Search for the cell housing the specified text and yield its [x, y] center coordinate. 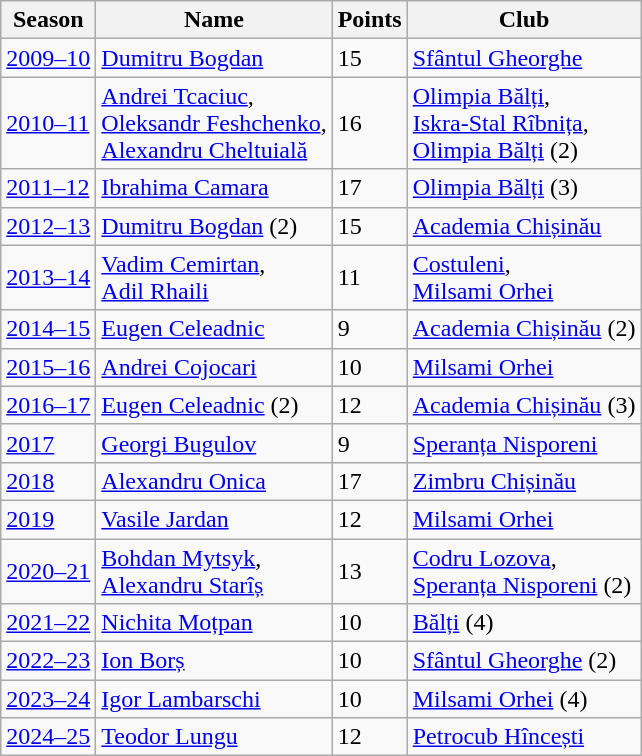
Dumitru Bogdan [214, 58]
2023–24 [48, 699]
Speranța Nisporeni [524, 443]
2014–15 [48, 329]
Milsami Orhei (4) [524, 699]
2021–22 [48, 623]
Teodor Lungu [214, 737]
2024–25 [48, 737]
Sfântul Gheorghe (2) [524, 661]
2015–16 [48, 367]
2016–17 [48, 405]
2017 [48, 443]
Codru Lozova,Speranța Nisporeni (2) [524, 570]
Ibrahima Camara [214, 188]
2020–21 [48, 570]
Alexandru Onica [214, 481]
11 [370, 278]
16 [370, 123]
Academia Chișinău [524, 226]
Andrei Cojocari [214, 367]
2010–11 [48, 123]
2022–23 [48, 661]
Nichita Moțpan [214, 623]
Andrei Tcaciuc, Oleksandr Feshchenko, Alexandru Cheltuială [214, 123]
13 [370, 570]
Georgi Bugulov [214, 443]
Eugen Celeadnic (2) [214, 405]
Vasile Jardan [214, 519]
Costuleni,Milsami Orhei [524, 278]
Ion Borș [214, 661]
2009–10 [48, 58]
Olimpia Bălți (3) [524, 188]
Season [48, 20]
2018 [48, 481]
Dumitru Bogdan (2) [214, 226]
2019 [48, 519]
Academia Chișinău (2) [524, 329]
Igor Lambarschi [214, 699]
Eugen Celeadnic [214, 329]
Vadim Cemirtan, Adil Rhaili [214, 278]
2012–13 [48, 226]
2011–12 [48, 188]
Petrocub Hîncești [524, 737]
Olimpia Bălți,Iskra-Stal Rîbnița,Olimpia Bălți (2) [524, 123]
Academia Chișinău (3) [524, 405]
Bălți (4) [524, 623]
2013–14 [48, 278]
Sfântul Gheorghe [524, 58]
Zimbru Chișinău [524, 481]
Name [214, 20]
Club [524, 20]
Points [370, 20]
Bohdan Mytsyk, Alexandru Starîș [214, 570]
